Determine the [X, Y] coordinate at the center of the cell enclosing the given text.  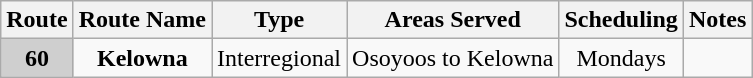
Type [280, 20]
60 [37, 58]
Route Name [142, 20]
Interregional [280, 58]
Kelowna [142, 58]
Osoyoos to Kelowna [453, 58]
Route [37, 20]
Notes [717, 20]
Areas Served [453, 20]
Mondays [621, 58]
Scheduling [621, 20]
